Identify which cell holds the provided text, then report its [X, Y] central coordinate. 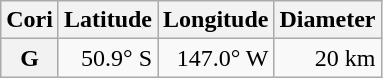
Longitude [216, 20]
20 km [328, 58]
Cori [30, 20]
Latitude [108, 20]
50.9° S [108, 58]
Diameter [328, 20]
G [30, 58]
147.0° W [216, 58]
